Provide the [x, y] coordinate of the cell's center where the given text is located.  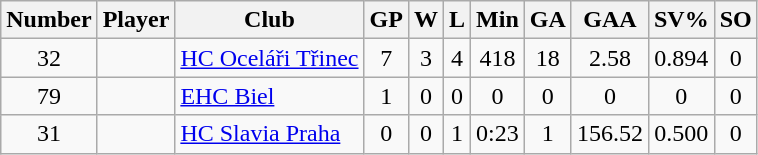
HC Oceláři Třinec [270, 58]
W [426, 20]
0.894 [681, 58]
Number [49, 20]
HC Slavia Praha [270, 134]
SO [736, 20]
3 [426, 58]
2.58 [610, 58]
Club [270, 20]
18 [548, 58]
4 [458, 58]
L [458, 20]
418 [498, 58]
32 [49, 58]
GAA [610, 20]
Player [136, 20]
156.52 [610, 134]
0.500 [681, 134]
31 [49, 134]
0:23 [498, 134]
79 [49, 96]
SV% [681, 20]
GA [548, 20]
EHC Biel [270, 96]
GP [386, 20]
Min [498, 20]
7 [386, 58]
